Output the [X, Y] coordinate of the center of the cell containing the given text.  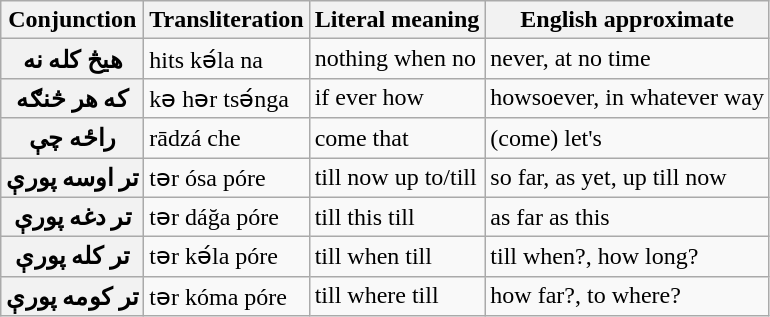
راځه چې [72, 138]
تر دغه پورې [72, 217]
tər dáğa póre [226, 217]
Conjunction [72, 20]
English approximate [628, 20]
tər kóma póre [226, 296]
تر اوسه پورې [72, 178]
هيڅ کله نه [72, 59]
till this till [397, 217]
how far?, to where? [628, 296]
till when?, how long? [628, 257]
so far, as yet, up till now [628, 178]
if ever how [397, 98]
as far as this [628, 217]
howsoever, in whatever way [628, 98]
tər ósa póre [226, 178]
nothing when no [397, 59]
Literal meaning [397, 20]
tər kә́la póre [226, 257]
که هر څنګه [72, 98]
(come) let's [628, 138]
never, at no time [628, 59]
till where till [397, 296]
تر کومه پورې [72, 296]
kə hər tsә́nga [226, 98]
rādzá che [226, 138]
hits kә́la na [226, 59]
till when till [397, 257]
Transliteration [226, 20]
till now up to/till [397, 178]
تر کله پورې [72, 257]
come that [397, 138]
